Scan for the cell matching the given text and deliver its (X, Y) coordinate at center. 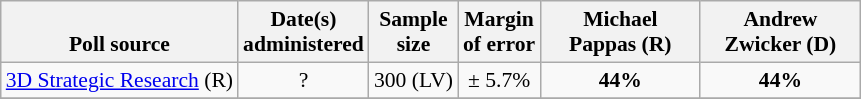
3D Strategic Research (R) (120, 80)
AndrewZwicker (D) (780, 32)
MichaelPappas (R) (620, 32)
Poll source (120, 32)
Marginof error (499, 32)
? (304, 80)
± 5.7% (499, 80)
300 (LV) (414, 80)
Samplesize (414, 32)
Date(s)administered (304, 32)
